Search for the cell housing the specified text and yield its (X, Y) center coordinate. 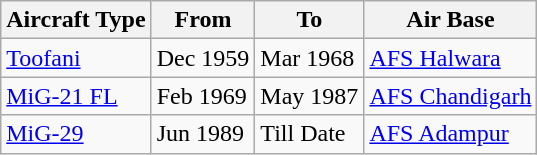
MiG-21 FL (76, 96)
AFS Chandigarh (450, 96)
Air Base (450, 20)
Feb 1969 (203, 96)
From (203, 20)
AFS Adampur (450, 134)
Mar 1968 (310, 58)
Toofani (76, 58)
Jun 1989 (203, 134)
To (310, 20)
Till Date (310, 134)
May 1987 (310, 96)
MiG-29 (76, 134)
Aircraft Type (76, 20)
Dec 1959 (203, 58)
AFS Halwara (450, 58)
